Find where the given text appears and provide that cell's center as [X, Y] coordinate. 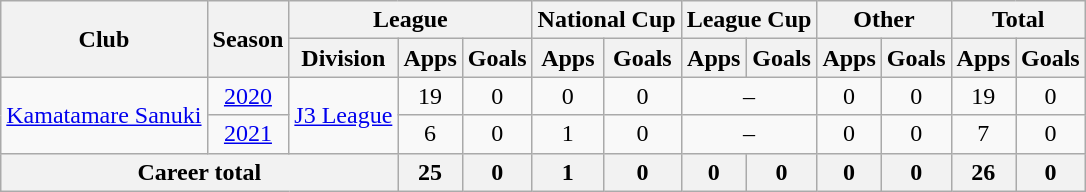
7 [983, 134]
Club [104, 39]
Total [1018, 20]
Division [344, 58]
National Cup [606, 20]
26 [983, 172]
Other [884, 20]
Career total [200, 172]
Kamatamare Sanuki [104, 115]
J3 League [344, 115]
2020 [248, 96]
6 [430, 134]
2021 [248, 134]
Season [248, 39]
League Cup [749, 20]
25 [430, 172]
League [410, 20]
